Search for the cell housing the specified text and yield its [x, y] center coordinate. 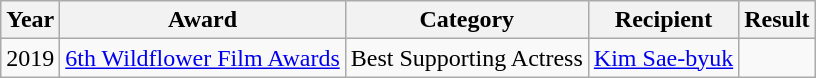
Result [777, 20]
Kim Sae-byuk [663, 58]
6th Wildflower Film Awards [202, 58]
2019 [30, 58]
Recipient [663, 20]
Category [466, 20]
Year [30, 20]
Best Supporting Actress [466, 58]
Award [202, 20]
